From the cell containing the given text, extract its center point as [x, y] coordinate. 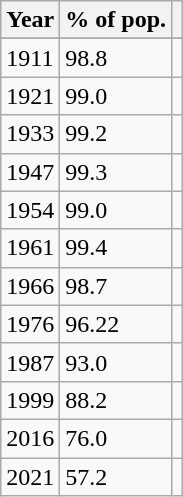
1961 [30, 248]
2021 [30, 477]
98.7 [116, 286]
98.8 [116, 58]
1987 [30, 362]
% of pop. [116, 20]
1966 [30, 286]
99.4 [116, 248]
88.2 [116, 400]
1954 [30, 210]
1999 [30, 400]
1976 [30, 324]
96.22 [116, 324]
1933 [30, 134]
93.0 [116, 362]
2016 [30, 438]
99.3 [116, 172]
1911 [30, 58]
1947 [30, 172]
76.0 [116, 438]
99.2 [116, 134]
1921 [30, 96]
57.2 [116, 477]
Year [30, 20]
